Detect which cell encompasses the target text, then output its (X, Y) center coordinate. 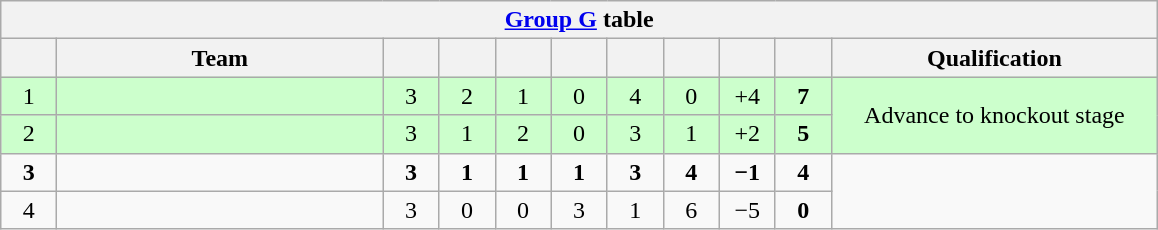
Group G table (580, 20)
−5 (747, 210)
Advance to knockout stage (994, 115)
Team (220, 58)
6 (691, 210)
5 (803, 134)
−1 (747, 172)
+4 (747, 96)
7 (803, 96)
+2 (747, 134)
Qualification (994, 58)
